Identify which cell holds the provided text, then report its [x, y] central coordinate. 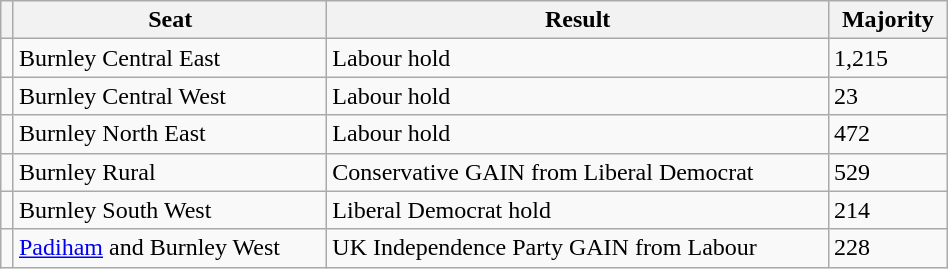
Conservative GAIN from Liberal Democrat [578, 172]
Burnley Central West [170, 96]
529 [888, 172]
Burnley Rural [170, 172]
Burnley Central East [170, 58]
23 [888, 96]
472 [888, 134]
Burnley North East [170, 134]
Padiham and Burnley West [170, 248]
Seat [170, 20]
Liberal Democrat hold [578, 210]
228 [888, 248]
Burnley South West [170, 210]
UK Independence Party GAIN from Labour [578, 248]
1,215 [888, 58]
Result [578, 20]
Majority [888, 20]
214 [888, 210]
